Output the (x, y) coordinate of the center of the cell containing the given text.  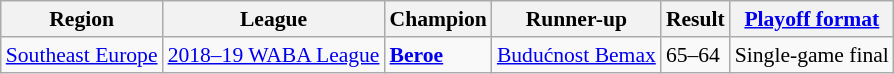
Region (82, 19)
Single-game final (812, 55)
Runner-up (576, 19)
League (274, 19)
Result (696, 19)
Budućnost Bemax (576, 55)
2018–19 WABA League (274, 55)
Southeast Europe (82, 55)
Champion (438, 19)
65–64 (696, 55)
Beroe (438, 55)
Playoff format (812, 19)
